Capture the cell that displays the provided text and extract its [X, Y] central coordinate. 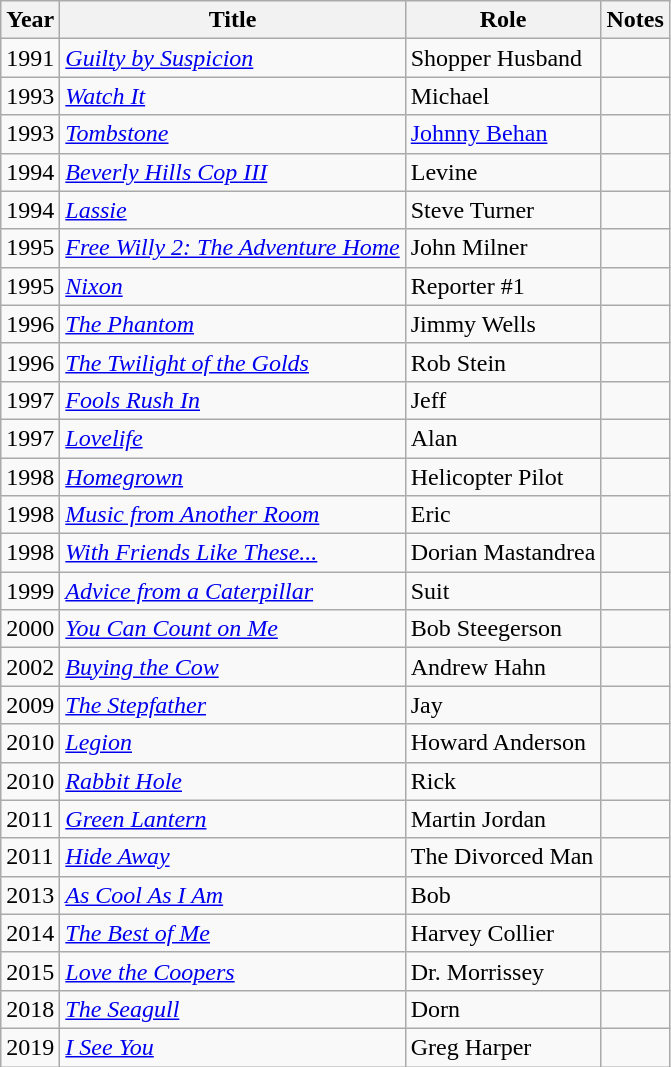
Beverly Hills Cop III [232, 172]
John Milner [503, 248]
Bob Steegerson [503, 629]
2013 [30, 895]
Shopper Husband [503, 58]
As Cool As I Am [232, 895]
Dr. Morrissey [503, 971]
Free Willy 2: The Adventure Home [232, 248]
The Twilight of the Golds [232, 362]
Green Lantern [232, 819]
Martin Jordan [503, 819]
Jay [503, 705]
Dorn [503, 1009]
Homegrown [232, 477]
Title [232, 20]
Year [30, 20]
Notes [635, 20]
Andrew Hahn [503, 667]
2014 [30, 933]
Advice from a Caterpillar [232, 591]
2000 [30, 629]
Steve Turner [503, 210]
I See You [232, 1047]
Lovelife [232, 438]
Alan [503, 438]
Rabbit Hole [232, 781]
Role [503, 20]
Michael [503, 96]
Eric [503, 515]
The Best of Me [232, 933]
Johnny Behan [503, 134]
Jimmy Wells [503, 324]
Howard Anderson [503, 743]
Levine [503, 172]
Buying the Cow [232, 667]
Nixon [232, 286]
2009 [30, 705]
1991 [30, 58]
Tombstone [232, 134]
Legion [232, 743]
With Friends Like These... [232, 553]
Suit [503, 591]
2018 [30, 1009]
2019 [30, 1047]
Harvey Collier [503, 933]
Music from Another Room [232, 515]
The Seagull [232, 1009]
Love the Coopers [232, 971]
Guilty by Suspicion [232, 58]
The Stepfather [232, 705]
Greg Harper [503, 1047]
The Phantom [232, 324]
The Divorced Man [503, 857]
1999 [30, 591]
Hide Away [232, 857]
Reporter #1 [503, 286]
Watch It [232, 96]
Jeff [503, 400]
Rick [503, 781]
Rob Stein [503, 362]
2015 [30, 971]
Dorian Mastandrea [503, 553]
Lassie [232, 210]
2002 [30, 667]
Helicopter Pilot [503, 477]
Bob [503, 895]
Fools Rush In [232, 400]
You Can Count on Me [232, 629]
